Find where the given text appears and provide that cell's center as [x, y] coordinate. 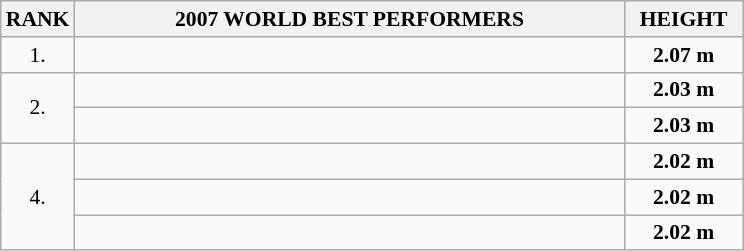
2. [38, 108]
4. [38, 198]
HEIGHT [684, 19]
RANK [38, 19]
1. [38, 55]
2.07 m [684, 55]
2007 WORLD BEST PERFORMERS [349, 19]
